Return the (X, Y) coordinate for the center point of the cell that contains the specified text.  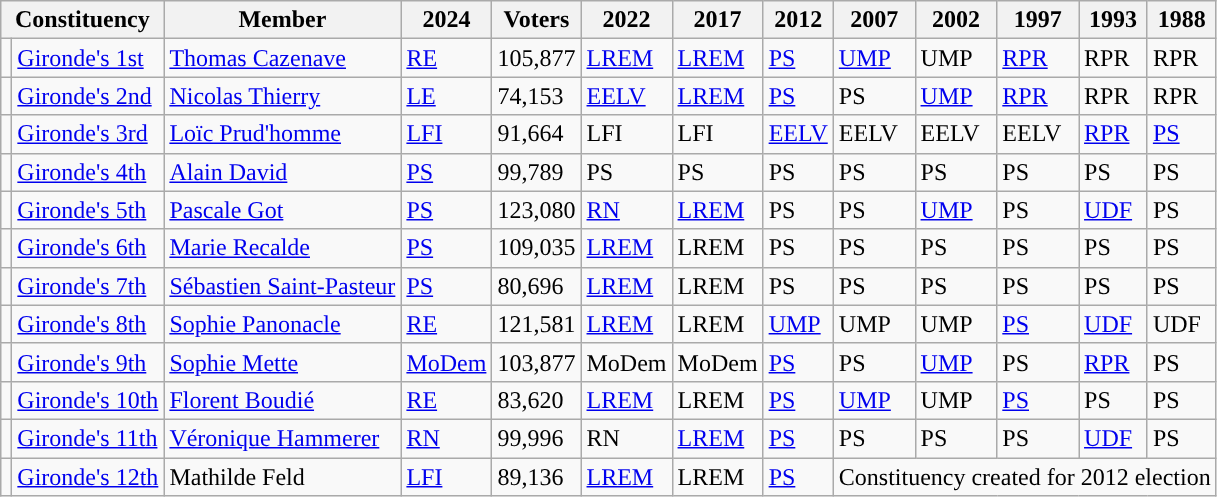
109,035 (536, 248)
91,664 (536, 134)
Gironde's 11th (88, 438)
121,581 (536, 324)
Florent Boudié (282, 400)
Mathilde Feld (282, 477)
Thomas Cazenave (282, 58)
Gironde's 10th (88, 400)
2017 (718, 20)
74,153 (536, 96)
2024 (446, 20)
Véronique Hammerer (282, 438)
Sophie Panonacle (282, 324)
Marie Recalde (282, 248)
Gironde's 4th (88, 172)
103,877 (536, 362)
99,789 (536, 172)
105,877 (536, 58)
Constituency (82, 20)
89,136 (536, 477)
Pascale Got (282, 210)
Gironde's 9th (88, 362)
Gironde's 8th (88, 324)
Gironde's 2nd (88, 96)
1988 (1182, 20)
Member (282, 20)
LE (446, 96)
2012 (798, 20)
123,080 (536, 210)
Gironde's 12th (88, 477)
Gironde's 1st (88, 58)
Constituency created for 2012 election (1024, 477)
Gironde's 7th (88, 286)
83,620 (536, 400)
Gironde's 3rd (88, 134)
Alain David (282, 172)
1993 (1114, 20)
Voters (536, 20)
80,696 (536, 286)
99,996 (536, 438)
Gironde's 6th (88, 248)
Gironde's 5th (88, 210)
1997 (1038, 20)
Sophie Mette (282, 362)
Nicolas Thierry (282, 96)
2007 (874, 20)
Loïc Prud'homme (282, 134)
2022 (626, 20)
2002 (956, 20)
Sébastien Saint-Pasteur (282, 286)
